Return [X, Y] of the center of cell containing provided text 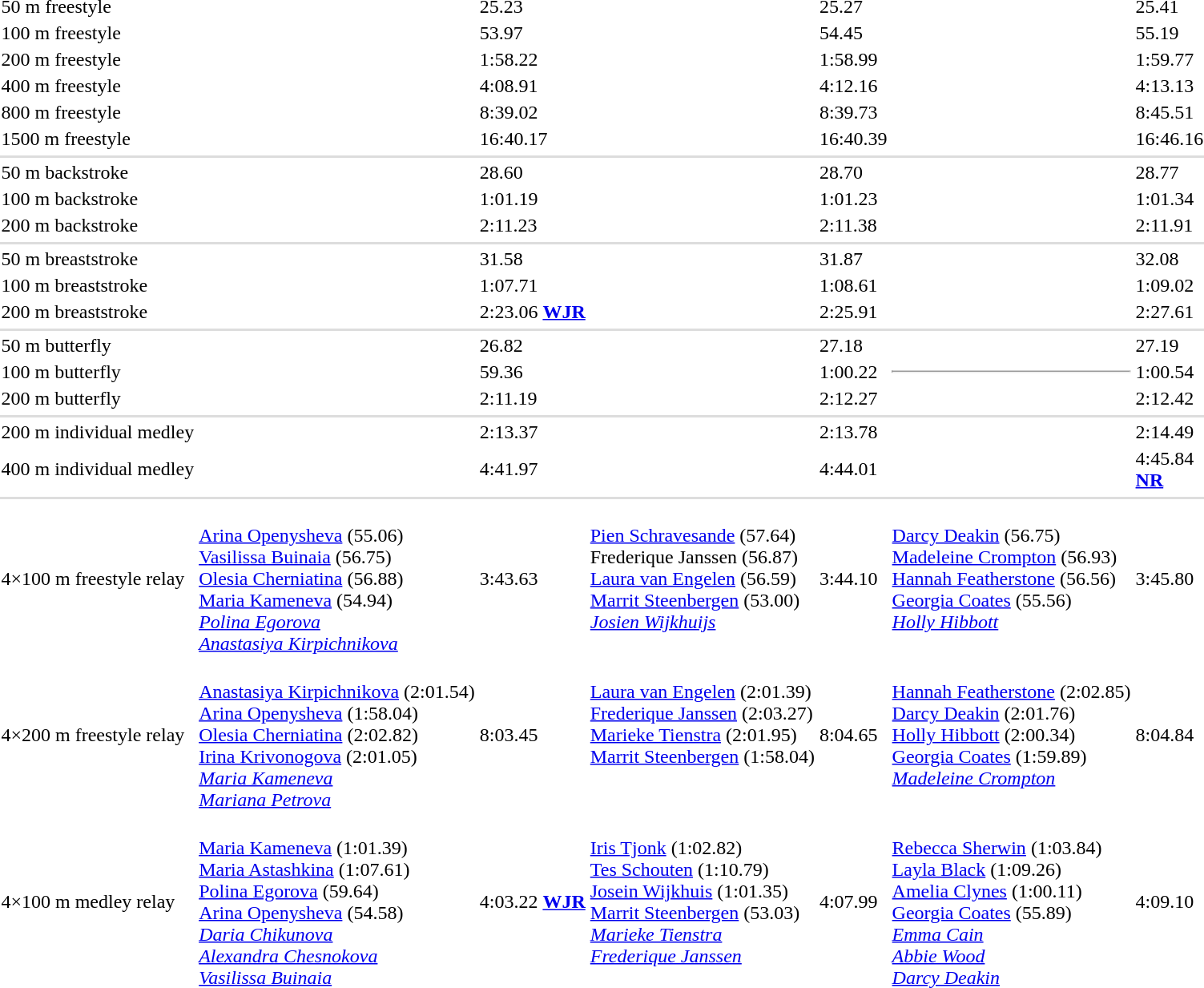
Pien Schravesande (57.64)Frederique Janssen (56.87)Laura van Engelen (56.59)Marrit Steenbergen (53.00)Josien Wijkhuijs [702, 579]
200 m backstroke [98, 225]
2:11.23 [532, 225]
28.60 [532, 172]
3:44.10 [853, 579]
1:58.99 [853, 59]
2:23.06 WJR [532, 312]
100 m backstroke [98, 199]
50 m butterfly [98, 345]
Hannah Featherstone (2:02.85)Darcy Deakin (2:01.76)Holly Hibbott (2:00.34)Georgia Coates (1:59.89)Madeleine Crompton [1011, 735]
8:39.02 [532, 112]
200 m freestyle [98, 59]
54.45 [853, 33]
1:58.22 [532, 59]
Laura van Engelen (2:01.39)Frederique Janssen (2:03.27)Marieke Tienstra (2:01.95)Marrit Steenbergen (1:58.04) [702, 735]
200 m butterfly [98, 398]
3:43.63 [532, 579]
31.58 [532, 259]
53.97 [532, 33]
1:08.61 [853, 285]
8:39.73 [853, 112]
2:12.27 [853, 398]
2:11.19 [532, 398]
4×200 m freestyle relay [98, 735]
1:01.23 [853, 199]
2:25.91 [853, 312]
2:13.78 [853, 432]
200 m breaststroke [98, 312]
400 m freestyle [98, 86]
100 m butterfly [98, 372]
100 m breaststroke [98, 285]
27.18 [853, 345]
2:11.38 [853, 225]
4:41.97 [532, 470]
800 m freestyle [98, 112]
50 m breaststroke [98, 259]
Darcy Deakin (56.75)Madeleine Crompton (56.93)Hannah Featherstone (56.56)Georgia Coates (55.56)Holly Hibbott [1011, 579]
2:13.37 [532, 432]
8:04.65 [853, 735]
1500 m freestyle [98, 139]
1:00.22 [853, 372]
4×100 m freestyle relay [98, 579]
16:40.17 [532, 139]
400 m individual medley [98, 470]
59.36 [532, 372]
16:40.39 [853, 139]
Anastasiya Kirpichnikova (2:01.54)Arina Openysheva (1:58.04)Olesia Cherniatina (2:02.82)Irina Krivonogova (2:01.05)Maria KamenevaMariana Petrova [337, 735]
1:01.19 [532, 199]
Arina Openysheva (55.06)Vasilissa Buinaia (56.75)Olesia Cherniatina (56.88)Maria Kameneva (54.94)Polina EgorovaAnastasiya Kirpichnikova [337, 579]
4:12.16 [853, 86]
1:07.71 [532, 285]
200 m individual medley [98, 432]
8:03.45 [532, 735]
100 m freestyle [98, 33]
4:08.91 [532, 86]
26.82 [532, 345]
4:44.01 [853, 470]
28.70 [853, 172]
31.87 [853, 259]
50 m backstroke [98, 172]
